Search for the cell housing the specified text and yield its [X, Y] center coordinate. 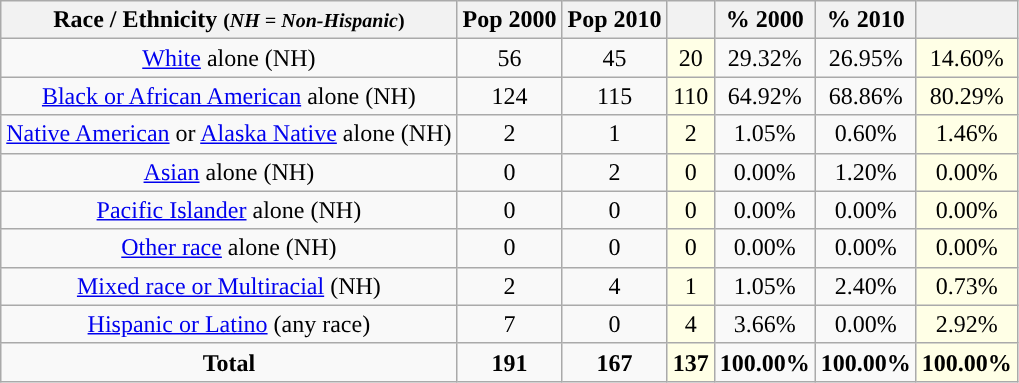
1.20% [866, 172]
29.32% [764, 58]
0.60% [866, 134]
Asian alone (NH) [229, 172]
% 2010 [866, 20]
Mixed race or Multiracial (NH) [229, 286]
2.40% [866, 286]
3.66% [764, 324]
26.95% [866, 58]
Other race alone (NH) [229, 248]
Pop 2010 [614, 20]
7 [510, 324]
191 [510, 362]
% 2000 [764, 20]
80.29% [966, 96]
Total [229, 362]
115 [614, 96]
Pop 2000 [510, 20]
White alone (NH) [229, 58]
124 [510, 96]
20 [690, 58]
56 [510, 58]
167 [614, 362]
1.46% [966, 134]
45 [614, 58]
64.92% [764, 96]
14.60% [966, 58]
0.73% [966, 286]
110 [690, 96]
2.92% [966, 324]
Native American or Alaska Native alone (NH) [229, 134]
Pacific Islander alone (NH) [229, 210]
137 [690, 362]
68.86% [866, 96]
Black or African American alone (NH) [229, 96]
Race / Ethnicity (NH = Non-Hispanic) [229, 20]
Hispanic or Latino (any race) [229, 324]
